Locate the cell with the specified text and output its [x, y] center coordinate. 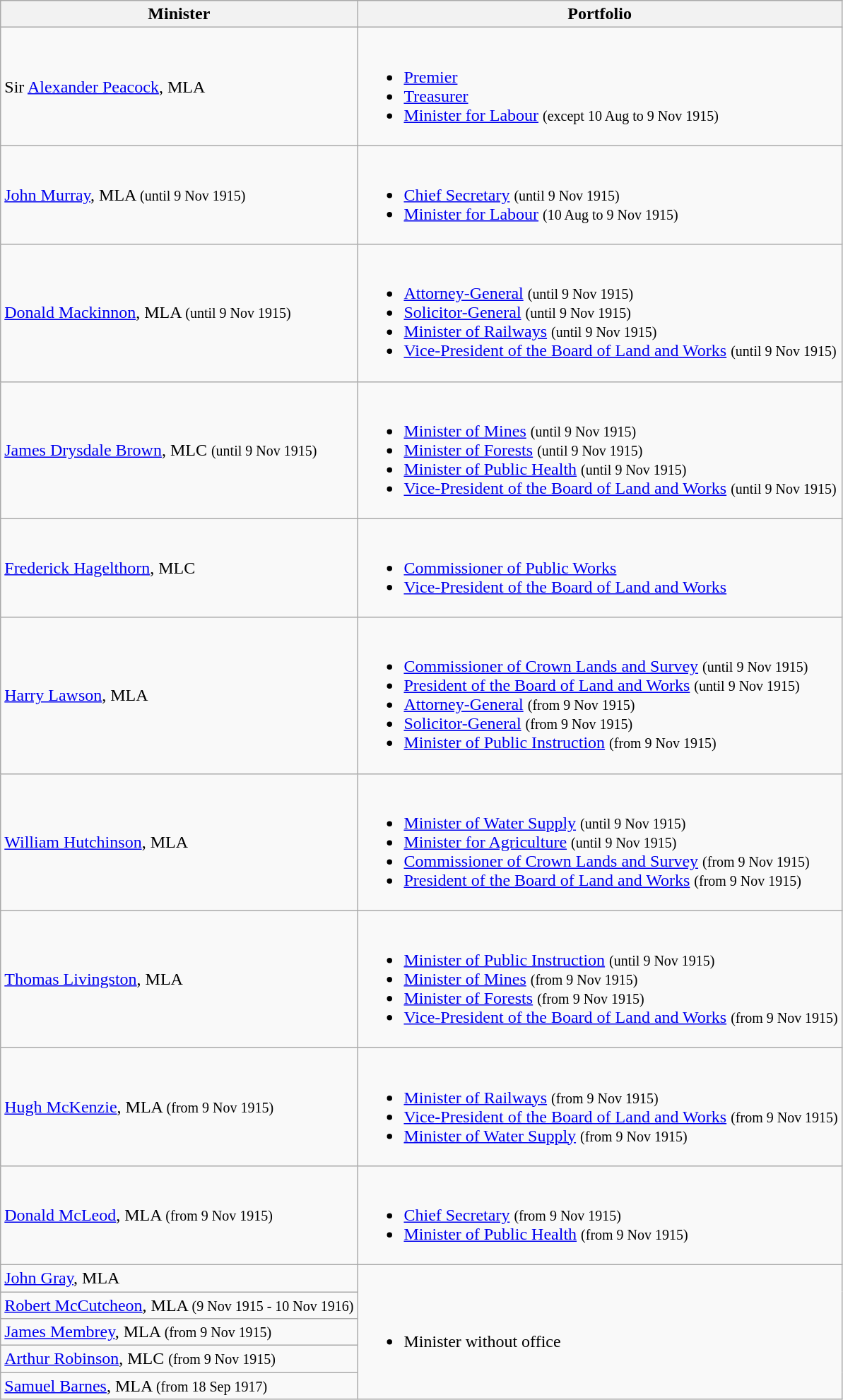
Arthur Robinson, MLC (from 9 Nov 1915) [179, 1359]
Portfolio [599, 14]
Frederick Hagelthorn, MLC [179, 568]
Samuel Barnes, MLA (from 18 Sep 1917) [179, 1386]
Donald McLeod, MLA (from 9 Nov 1915) [179, 1215]
Harry Lawson, MLA [179, 695]
Commissioner of Public WorksVice-President of the Board of Land and Works [599, 568]
James Drysdale Brown, MLC (until 9 Nov 1915) [179, 450]
Chief Secretary (until 9 Nov 1915)Minister for Labour (10 Aug to 9 Nov 1915) [599, 195]
Hugh McKenzie, MLA (from 9 Nov 1915) [179, 1106]
PremierTreasurerMinister for Labour (except 10 Aug to 9 Nov 1915) [599, 86]
Minister of Railways (from 9 Nov 1915)Vice-President of the Board of Land and Works (from 9 Nov 1915)Minister of Water Supply (from 9 Nov 1915) [599, 1106]
Sir Alexander Peacock, MLA [179, 86]
Thomas Livingston, MLA [179, 979]
James Membrey, MLA (from 9 Nov 1915) [179, 1332]
Robert McCutcheon, MLA (9 Nov 1915 - 10 Nov 1916) [179, 1305]
John Murray, MLA (until 9 Nov 1915) [179, 195]
Minister [179, 14]
John Gray, MLA [179, 1278]
Donald Mackinnon, MLA (until 9 Nov 1915) [179, 313]
Chief Secretary (from 9 Nov 1915)Minister of Public Health (from 9 Nov 1915) [599, 1215]
Minister without office [599, 1331]
William Hutchinson, MLA [179, 842]
